From the cell containing the given text, extract its center point as (x, y) coordinate. 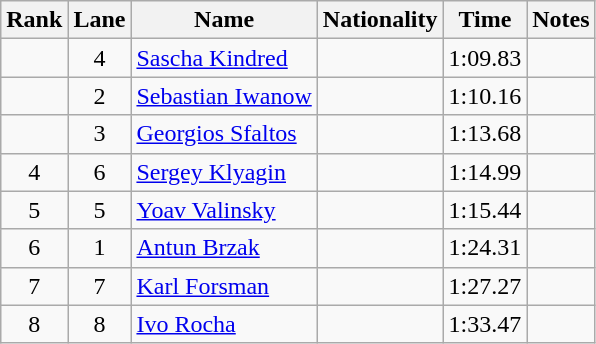
Rank (34, 20)
1:13.68 (485, 134)
Georgios Sfaltos (224, 134)
Nationality (380, 20)
Sergey Klyagin (224, 172)
Yoav Valinsky (224, 210)
Sascha Kindred (224, 58)
1:24.31 (485, 248)
Notes (561, 20)
Ivo Rocha (224, 324)
2 (100, 96)
Name (224, 20)
1:14.99 (485, 172)
Antun Brzak (224, 248)
1:27.27 (485, 286)
Sebastian Iwanow (224, 96)
1:15.44 (485, 210)
1:10.16 (485, 96)
Time (485, 20)
1:33.47 (485, 324)
Lane (100, 20)
1:09.83 (485, 58)
1 (100, 248)
Karl Forsman (224, 286)
3 (100, 134)
